Determine the (X, Y) coordinate at the center of the cell enclosing the given text.  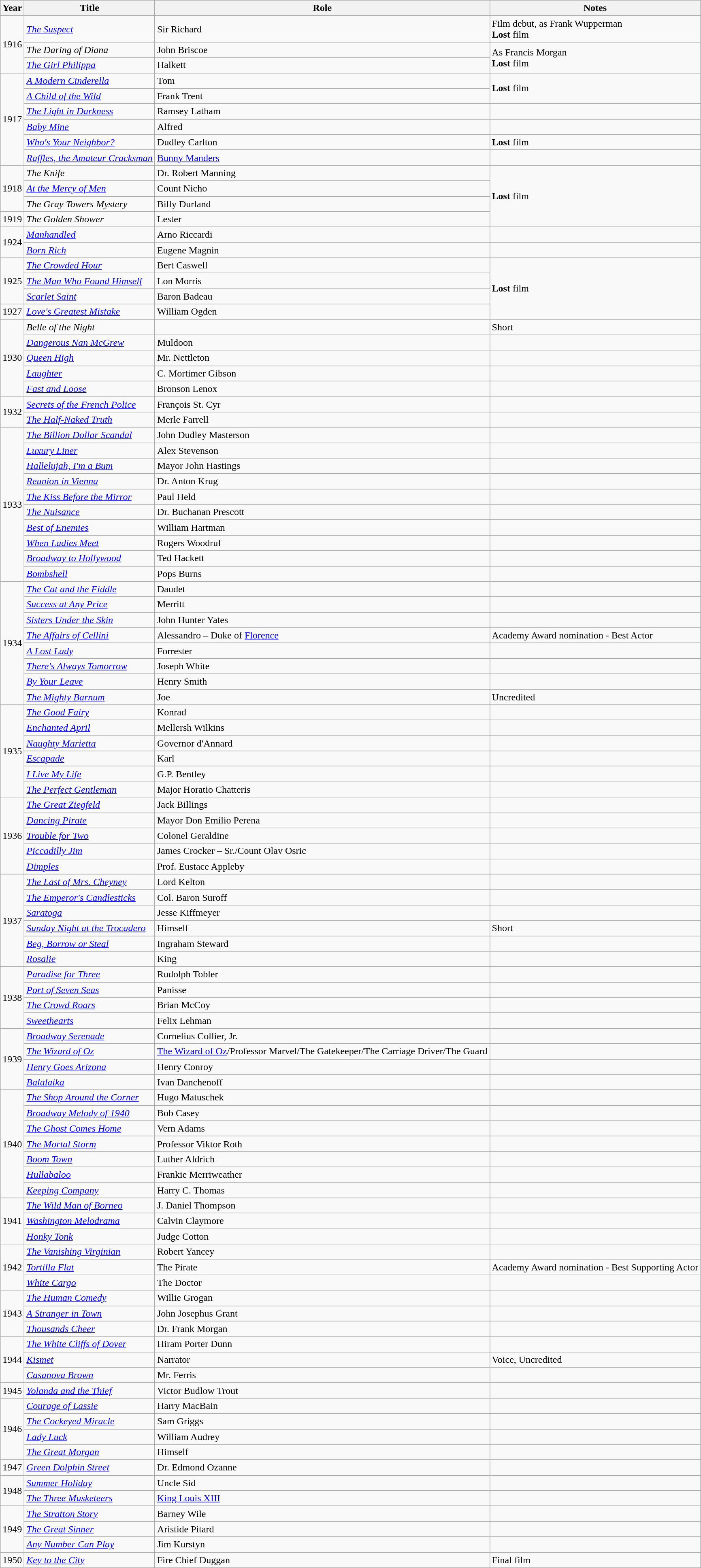
Jack Billings (322, 805)
Felix Lehman (322, 1021)
Broadway to Hollywood (90, 558)
The Great Sinner (90, 1529)
The Human Comedy (90, 1298)
François St. Cyr (322, 404)
Boom Town (90, 1159)
Best of Enemies (90, 528)
Manhandled (90, 235)
Lord Kelton (322, 882)
Bert Caswell (322, 266)
White Cargo (90, 1283)
Belle of the Night (90, 327)
Konrad (322, 713)
Eugene Magnin (322, 250)
Raffles, the Amateur Cracksman (90, 157)
Year (12, 8)
Hullabaloo (90, 1174)
Alfred (322, 127)
Dangerous Nan McGrew (90, 343)
Cornelius Collier, Jr. (322, 1036)
Port of Seven Seas (90, 990)
Reunion in Vienna (90, 481)
Kismet (90, 1360)
The White Cliffs of Dover (90, 1344)
John Hunter Yates (322, 620)
Washington Melodrama (90, 1221)
Jesse Kiffmeyer (322, 913)
1925 (12, 281)
Secrets of the French Police (90, 404)
Lon Morris (322, 281)
When Ladies Meet (90, 543)
James Crocker – Sr./Count Olav Osric (322, 851)
Broadway Serenade (90, 1036)
The Wild Man of Borneo (90, 1206)
Karl (322, 759)
Thousands Cheer (90, 1329)
Academy Award nomination - Best Supporting Actor (595, 1267)
1930 (12, 358)
Panisse (322, 990)
The Cat and the Fiddle (90, 589)
The Crowded Hour (90, 266)
1949 (12, 1529)
Major Horatio Chatteris (322, 789)
Merle Farrell (322, 419)
Balalaika (90, 1082)
Harry MacBain (322, 1406)
A Stranger in Town (90, 1313)
The Three Musketeers (90, 1498)
Film debut, as Frank Wupperman Lost film (595, 29)
Saratoga (90, 913)
Keeping Company (90, 1190)
The Half-Naked Truth (90, 419)
Queen High (90, 358)
1938 (12, 998)
G.P. Bentley (322, 774)
Joseph White (322, 666)
1940 (12, 1144)
Bronson Lenox (322, 389)
Title (90, 8)
Mr. Ferris (322, 1375)
Joe (322, 697)
The Man Who Found Himself (90, 281)
Rogers Woodruf (322, 543)
William Hartman (322, 528)
Baby Mine (90, 127)
Aristide Pitard (322, 1529)
1945 (12, 1390)
Casanova Brown (90, 1375)
William Ogden (322, 312)
Born Rich (90, 250)
Broadway Melody of 1940 (90, 1113)
1941 (12, 1221)
The Mighty Barnum (90, 697)
Dr. Robert Manning (322, 173)
1943 (12, 1313)
Key to the City (90, 1560)
J. Daniel Thompson (322, 1206)
There's Always Tomorrow (90, 666)
Narrator (322, 1360)
Mayor John Hastings (322, 466)
The Emperor's Candlesticks (90, 897)
Frank Trent (322, 96)
1944 (12, 1360)
Mellersh Wilkins (322, 728)
1936 (12, 836)
John Josephus Grant (322, 1313)
Henry Smith (322, 681)
The Vanishing Virginian (90, 1252)
Forrester (322, 651)
Success at Any Price (90, 604)
By Your Leave (90, 681)
John Dudley Masterson (322, 435)
Frankie Merriweather (322, 1174)
Lady Luck (90, 1437)
Alessandro – Duke of Florence (322, 635)
William Audrey (322, 1437)
1942 (12, 1267)
The Kiss Before the Mirror (90, 497)
Hugo Matuschek (322, 1098)
Luther Aldrich (322, 1159)
Henry Goes Arizona (90, 1067)
Luxury Liner (90, 451)
The Knife (90, 173)
Merritt (322, 604)
Dimples (90, 866)
Love's Greatest Mistake (90, 312)
Notes (595, 8)
Willie Grogan (322, 1298)
Sam Griggs (322, 1421)
Judge Cotton (322, 1236)
Prof. Eustace Appleby (322, 866)
Dr. Edmond Ozanne (322, 1468)
The Shop Around the Corner (90, 1098)
Scarlet Saint (90, 296)
Henry Conroy (322, 1067)
Governor d'Annard (322, 743)
Pops Burns (322, 574)
The Wizard of Oz (90, 1051)
Tortilla Flat (90, 1267)
Muldoon (322, 343)
Fast and Loose (90, 389)
Paradise for Three (90, 974)
Laughter (90, 373)
Escapade (90, 759)
Count Nicho (322, 188)
A Modern Cinderella (90, 81)
Daudet (322, 589)
Victor Budlow Trout (322, 1390)
Voice, Uncredited (595, 1360)
1948 (12, 1491)
Dr. Frank Morgan (322, 1329)
1916 (12, 45)
Lester (322, 219)
Brian McCoy (322, 1005)
The Golden Shower (90, 219)
The Gray Towers Mystery (90, 204)
Billy Durland (322, 204)
Hallelujah, I'm a Bum (90, 466)
1919 (12, 219)
At the Mercy of Men (90, 188)
The Last of Mrs. Cheyney (90, 882)
Rosalie (90, 959)
1935 (12, 751)
The Pirate (322, 1267)
Colonel Geraldine (322, 836)
The Girl Philippa (90, 65)
Baron Badeau (322, 296)
The Great Morgan (90, 1452)
Mr. Nettleton (322, 358)
King Louis XIII (322, 1498)
C. Mortimer Gibson (322, 373)
The Mortal Storm (90, 1144)
Bob Casey (322, 1113)
Halkett (322, 65)
Any Number Can Play (90, 1545)
Calvin Claymore (322, 1221)
Ramsey Latham (322, 111)
As Francis Morgan Lost film (595, 57)
Naughty Marietta (90, 743)
A Lost Lady (90, 651)
The Daring of Diana (90, 50)
Jim Kurstyn (322, 1545)
The Doctor (322, 1283)
1934 (12, 643)
Alex Stevenson (322, 451)
1933 (12, 504)
1917 (12, 119)
1937 (12, 920)
Honky Tonk (90, 1236)
Fire Chief Duggan (322, 1560)
The Billion Dollar Scandal (90, 435)
Mayor Don Emilio Perena (322, 820)
The Light in Darkness (90, 111)
Green Dolphin Street (90, 1468)
The Good Fairy (90, 713)
1950 (12, 1560)
The Affairs of Cellini (90, 635)
Piccadilly Jim (90, 851)
1932 (12, 412)
Ted Hackett (322, 558)
Final film (595, 1560)
Col. Baron Suroff (322, 897)
1939 (12, 1059)
Rudolph Tobler (322, 974)
The Crowd Roars (90, 1005)
1927 (12, 312)
1947 (12, 1468)
Tom (322, 81)
Bunny Manders (322, 157)
Ivan Danchenoff (322, 1082)
The Great Ziegfeld (90, 805)
Paul Held (322, 497)
Dudley Carlton (322, 142)
Professor Viktor Roth (322, 1144)
The Nuisance (90, 512)
Sunday Night at the Trocadero (90, 928)
Hiram Porter Dunn (322, 1344)
King (322, 959)
I Live My Life (90, 774)
The Stratton Story (90, 1514)
Role (322, 8)
Beg, Borrow or Steal (90, 944)
Academy Award nomination - Best Actor (595, 635)
John Briscoe (322, 50)
Robert Yancey (322, 1252)
The Suspect (90, 29)
Enchanted April (90, 728)
The Ghost Comes Home (90, 1128)
Bombshell (90, 574)
The Perfect Gentleman (90, 789)
Sisters Under the Skin (90, 620)
The Cockeyed Miracle (90, 1421)
Summer Holiday (90, 1483)
A Child of the Wild (90, 96)
The Wizard of Oz/Professor Marvel/The Gatekeeper/The Carriage Driver/The Guard (322, 1051)
Dancing Pirate (90, 820)
1924 (12, 243)
Harry C. Thomas (322, 1190)
Dr. Buchanan Prescott (322, 512)
1946 (12, 1429)
Uncle Sid (322, 1483)
Barney Wile (322, 1514)
Uncredited (595, 697)
Courage of Lassie (90, 1406)
Arno Riccardi (322, 235)
Vern Adams (322, 1128)
Trouble for Two (90, 836)
Who's Your Neighbor? (90, 142)
Sir Richard (322, 29)
Sweethearts (90, 1021)
Dr. Anton Krug (322, 481)
1918 (12, 188)
Yolanda and the Thief (90, 1390)
Ingraham Steward (322, 944)
